For the text-containing cell, return its midpoint in [x, y] coordinate format. 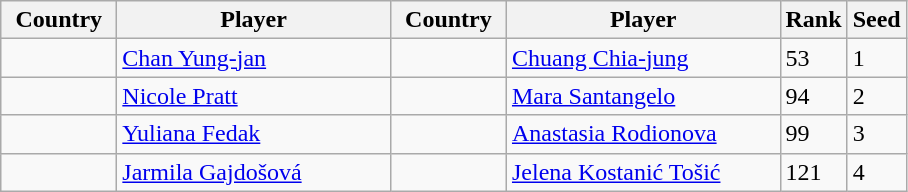
Anastasia Rodionova [643, 134]
94 [814, 96]
2 [876, 96]
Jarmila Gajdošová [254, 172]
Chan Yung-jan [254, 58]
Nicole Pratt [254, 96]
99 [814, 134]
4 [876, 172]
Rank [814, 20]
121 [814, 172]
Yuliana Fedak [254, 134]
Chuang Chia-jung [643, 58]
3 [876, 134]
Mara Santangelo [643, 96]
Seed [876, 20]
53 [814, 58]
1 [876, 58]
Jelena Kostanić Tošić [643, 172]
